For the text-containing cell, return its midpoint in (X, Y) coordinate format. 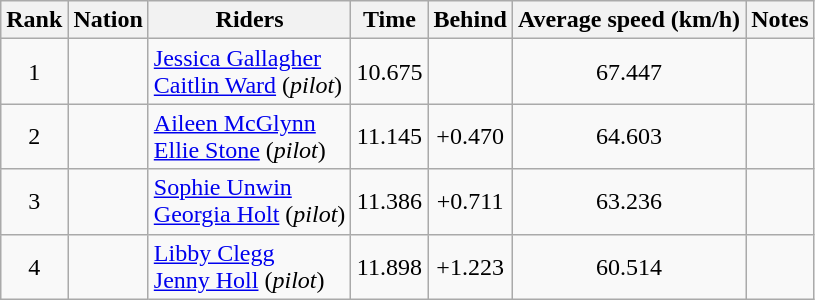
64.603 (628, 136)
Rank (34, 20)
10.675 (390, 72)
3 (34, 202)
11.145 (390, 136)
60.514 (628, 266)
4 (34, 266)
1 (34, 72)
Nation (108, 20)
11.386 (390, 202)
Sophie UnwinGeorgia Holt (pilot) (250, 202)
Riders (250, 20)
Behind (470, 20)
Average speed (km/h) (628, 20)
67.447 (628, 72)
Aileen McGlynnEllie Stone (pilot) (250, 136)
Notes (780, 20)
+1.223 (470, 266)
+0.470 (470, 136)
Jessica GallagherCaitlin Ward (pilot) (250, 72)
2 (34, 136)
Libby CleggJenny Holl (pilot) (250, 266)
+0.711 (470, 202)
63.236 (628, 202)
Time (390, 20)
11.898 (390, 266)
